Return [x, y] of the center of cell containing provided text 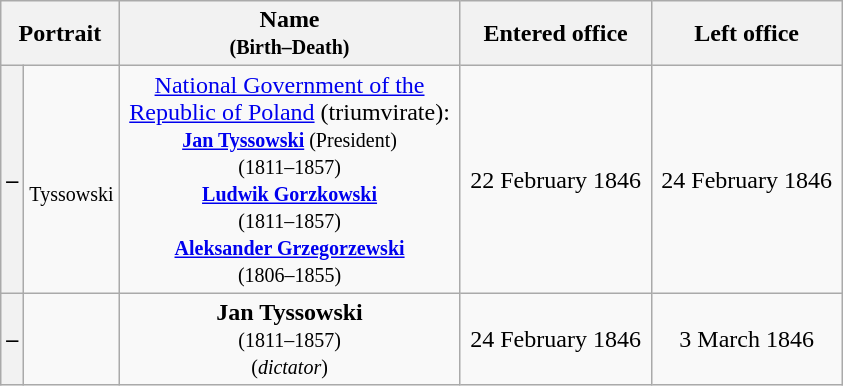
Tyssowski [72, 180]
22 February 1846 [556, 180]
Name(Birth–Death) [290, 34]
3 March 1846 [746, 339]
Entered office [556, 34]
Jan Tyssowski(1811–1857)(dictator) [290, 339]
Left office [746, 34]
Portrait [60, 34]
